Capture the cell that displays the provided text and extract its (x, y) central coordinate. 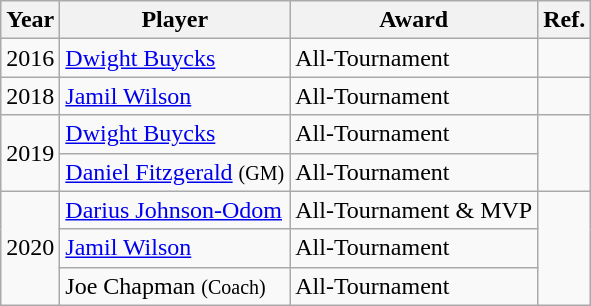
2019 (30, 153)
2016 (30, 58)
2020 (30, 248)
Joe Chapman (Coach) (175, 286)
Player (175, 20)
Year (30, 20)
Daniel Fitzgerald (GM) (175, 172)
Ref. (564, 20)
Darius Johnson-Odom (175, 210)
All-Tournament & MVP (414, 210)
2018 (30, 96)
Award (414, 20)
